Provide the (X, Y) coordinate of the cell's center where the given text is located.  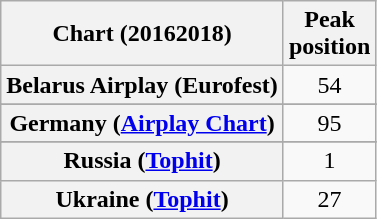
Russia (Tophit) (142, 161)
27 (329, 199)
Germany (Airplay Chart) (142, 123)
Belarus Airplay (Eurofest) (142, 85)
1 (329, 161)
54 (329, 85)
Ukraine (Tophit) (142, 199)
Chart (20162018) (142, 34)
Peakposition (329, 34)
95 (329, 123)
